Scan for the cell matching the given text and deliver its (x, y) coordinate at center. 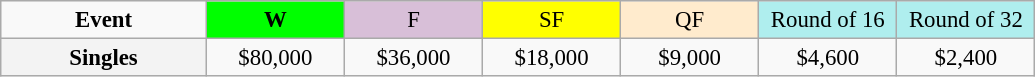
Singles (104, 58)
$4,600 (828, 58)
$36,000 (413, 58)
Round of 16 (828, 20)
W (275, 20)
QF (690, 20)
$80,000 (275, 58)
Event (104, 20)
$9,000 (690, 58)
SF (552, 20)
Round of 32 (966, 20)
$2,400 (966, 58)
F (413, 20)
$18,000 (552, 58)
